Find where the given text appears and provide that cell's center as (x, y) coordinate. 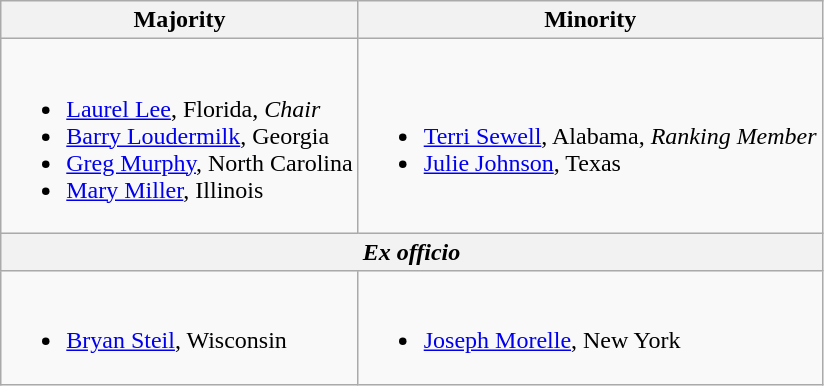
Laurel Lee, Florida, ChairBarry Loudermilk, GeorgiaGreg Murphy, North CarolinaMary Miller, Illinois (180, 136)
Bryan Steil, Wisconsin (180, 328)
Joseph Morelle, New York (590, 328)
Minority (590, 20)
Majority (180, 20)
Ex officio (412, 252)
Terri Sewell, Alabama, Ranking MemberJulie Johnson, Texas (590, 136)
